Locate the cell with the specified text and output its (x, y) center coordinate. 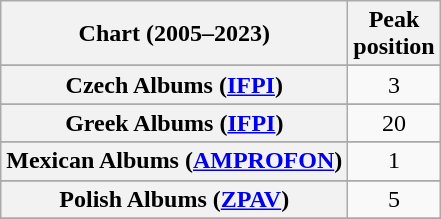
3 (394, 85)
1 (394, 161)
Greek Albums (IFPI) (174, 123)
Mexican Albums (AMPROFON) (174, 161)
Peakposition (394, 34)
5 (394, 199)
20 (394, 123)
Chart (2005–2023) (174, 34)
Polish Albums (ZPAV) (174, 199)
Czech Albums (IFPI) (174, 85)
